Determine the (x, y) coordinate at the center of the cell enclosing the given text.  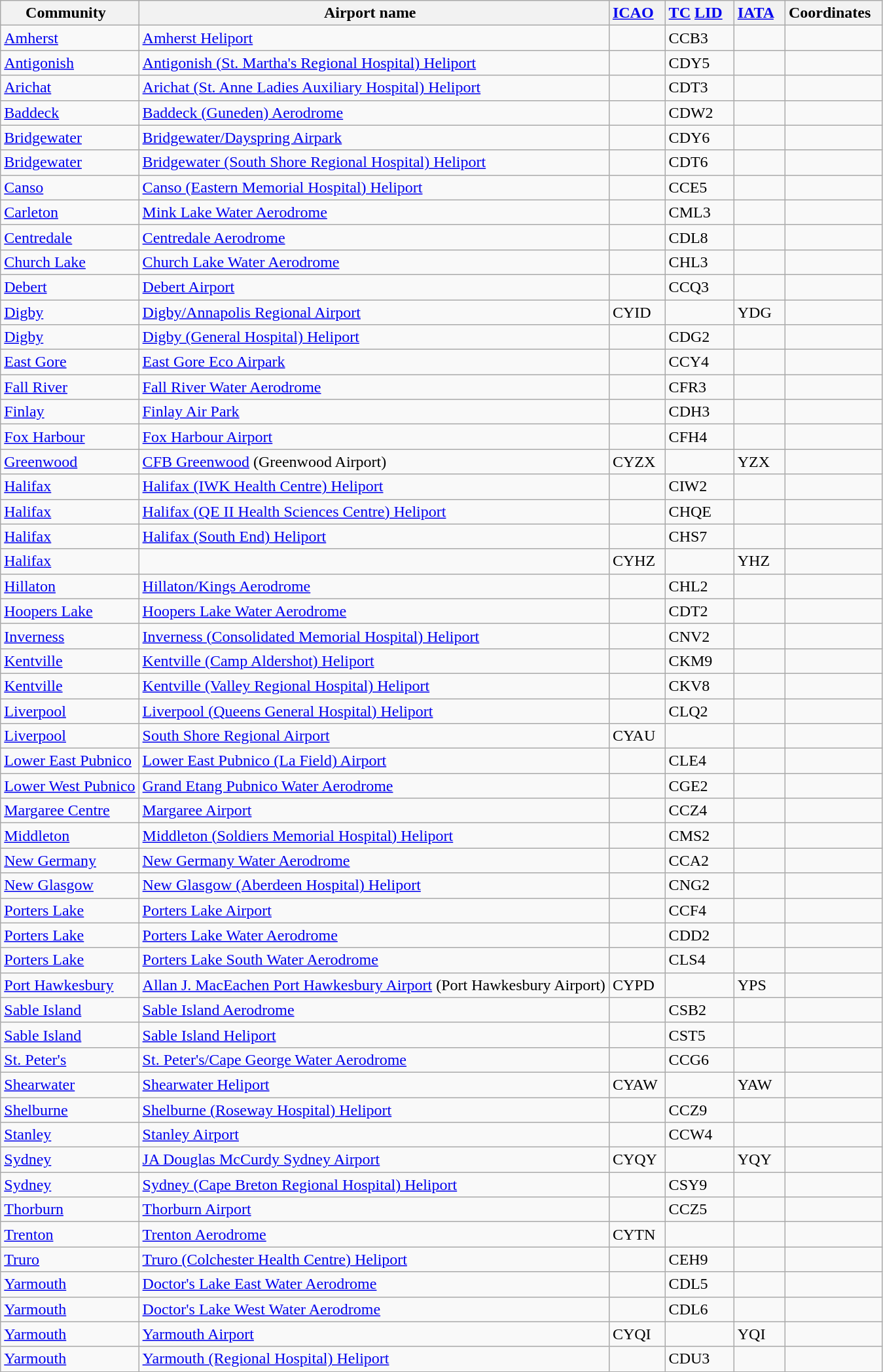
Halifax (QE II Health Sciences Centre) Heliport (374, 511)
Finlay Air Park (374, 412)
CDY5 (699, 63)
Lower East Pubnico (69, 761)
Yarmouth Airport (374, 1334)
Baddeck (69, 113)
CCE5 (699, 187)
Inverness (69, 636)
Halifax (IWK Health Centre) Heliport (374, 487)
New Glasgow (Aberdeen Hospital) Heliport (374, 885)
CDT3 (699, 88)
YPS (759, 985)
New Glasgow (69, 885)
Antigonish (St. Martha's Regional Hospital) Heliport (374, 63)
CLS4 (699, 960)
CNV2 (699, 636)
Digby/Annapolis Regional Airport (374, 312)
Shelburne (69, 1110)
Community (69, 13)
Kentville (Camp Aldershot) Heliport (374, 661)
CDL5 (699, 1284)
Stanley (69, 1135)
Allan J. MacEachen Port Hawkesbury Airport (Port Hawkesbury Airport) (374, 985)
CDG2 (699, 337)
Porters Lake South Water Aerodrome (374, 960)
CSB2 (699, 1010)
Canso (69, 187)
Sable Island Heliport (374, 1035)
Hillaton (69, 586)
Shearwater Heliport (374, 1085)
Trenton Aerodrome (374, 1234)
Digby (General Hospital) Heliport (374, 337)
Grand Etang Pubnico Water Aerodrome (374, 786)
Amherst (69, 38)
Hoopers Lake (69, 611)
CCY4 (699, 362)
CST5 (699, 1035)
JA Douglas McCurdy Sydney Airport (374, 1160)
East Gore (69, 362)
CDU3 (699, 1359)
CHL2 (699, 586)
CCG6 (699, 1060)
Margaree Centre (69, 811)
CMS2 (699, 836)
Antigonish (69, 63)
CLQ2 (699, 711)
Baddeck (Guneden) Aerodrome (374, 113)
Bridgewater/Dayspring Airpark (374, 138)
Fall River Water Aerodrome (374, 387)
CYPD (637, 985)
CDH3 (699, 412)
CHL3 (699, 262)
Thorburn (69, 1210)
YZX (759, 462)
Halifax (South End) Heliport (374, 536)
CDY6 (699, 138)
Centredale (69, 237)
CFH4 (699, 437)
CIW2 (699, 487)
Arichat (69, 88)
Doctor's Lake West Water Aerodrome (374, 1309)
YQI (759, 1334)
Sydney (Cape Breton Regional Hospital) Heliport (374, 1185)
CCF4 (699, 910)
Kentville (Valley Regional Hospital) Heliport (374, 686)
Airport name (374, 13)
Debert Airport (374, 287)
CDW2 (699, 113)
South Shore Regional Airport (374, 736)
CYQI (637, 1334)
CHQE (699, 511)
Hoopers Lake Water Aerodrome (374, 611)
CEH9 (699, 1259)
Centredale Aerodrome (374, 237)
CGE2 (699, 786)
CDD2 (699, 935)
YDG (759, 312)
CYAU (637, 736)
Thorburn Airport (374, 1210)
Middleton (69, 836)
Shelburne (Roseway Hospital) Heliport (374, 1110)
CCZ5 (699, 1210)
Port Hawkesbury (69, 985)
Amherst Heliport (374, 38)
IATA (759, 13)
Bridgewater (South Shore Regional Hospital) Heliport (374, 162)
CFR3 (699, 387)
CYID (637, 312)
Sable Island Aerodrome (374, 1010)
Carleton (69, 212)
Margaree Airport (374, 811)
CDT6 (699, 162)
CYQY (637, 1160)
Inverness (Consolidated Memorial Hospital) Heliport (374, 636)
Canso (Eastern Memorial Hospital) Heliport (374, 187)
CCZ4 (699, 811)
CCB3 (699, 38)
Greenwood (69, 462)
New Germany (69, 861)
Debert (69, 287)
Shearwater (69, 1085)
Fox Harbour Airport (374, 437)
East Gore Eco Airpark (374, 362)
CFB Greenwood (Greenwood Airport) (374, 462)
Truro (69, 1259)
Porters Lake Airport (374, 910)
CCZ9 (699, 1110)
CKV8 (699, 686)
CDL8 (699, 237)
Finlay (69, 412)
Lower East Pubnico (La Field) Airport (374, 761)
CYHZ (637, 561)
CDL6 (699, 1309)
Trenton (69, 1234)
CYTN (637, 1234)
Liverpool (Queens General Hospital) Heliport (374, 711)
CCA2 (699, 861)
CLE4 (699, 761)
Hillaton/Kings Aerodrome (374, 586)
ICAO (637, 13)
CSY9 (699, 1185)
CCW4 (699, 1135)
Fall River (69, 387)
CNG2 (699, 885)
CKM9 (699, 661)
Mink Lake Water Aerodrome (374, 212)
New Germany Water Aerodrome (374, 861)
Yarmouth (Regional Hospital) Heliport (374, 1359)
Middleton (Soldiers Memorial Hospital) Heliport (374, 836)
Fox Harbour (69, 437)
Doctor's Lake East Water Aerodrome (374, 1284)
CDT2 (699, 611)
Truro (Colchester Health Centre) Heliport (374, 1259)
YAW (759, 1085)
Porters Lake Water Aerodrome (374, 935)
CCQ3 (699, 287)
YHZ (759, 561)
CYZX (637, 462)
Lower West Pubnico (69, 786)
TC LID (699, 13)
CYAW (637, 1085)
Church Lake (69, 262)
CHS7 (699, 536)
Stanley Airport (374, 1135)
St. Peter's (69, 1060)
YQY (759, 1160)
Coordinates (833, 13)
St. Peter's/Cape George Water Aerodrome (374, 1060)
Arichat (St. Anne Ladies Auxiliary Hospital) Heliport (374, 88)
Church Lake Water Aerodrome (374, 262)
CML3 (699, 212)
